Provide the [X, Y] coordinate of the cell's center where the given text is located.  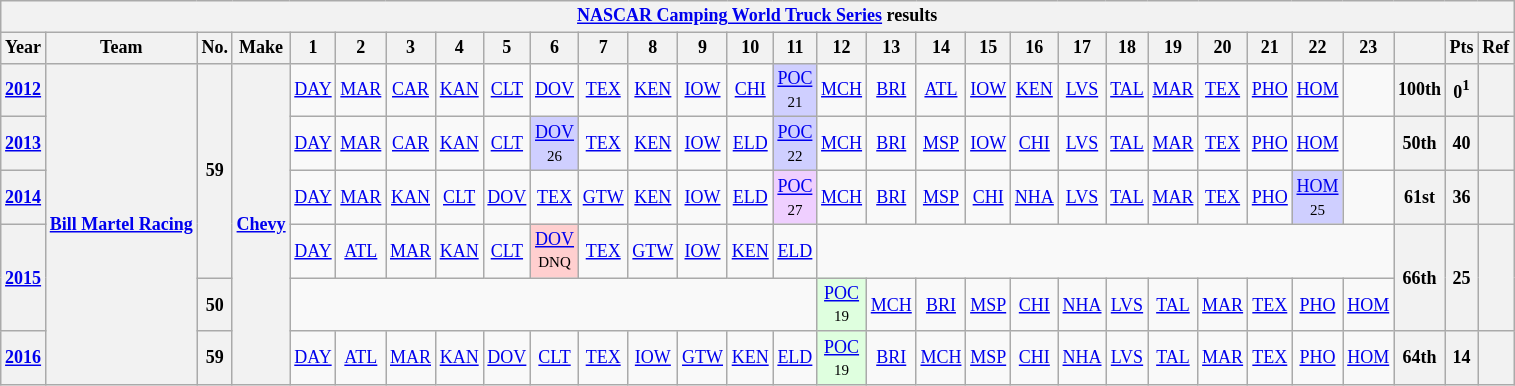
2014 [24, 197]
64th [1420, 358]
10 [750, 48]
2015 [24, 278]
Team [121, 48]
01 [1462, 90]
5 [507, 48]
9 [703, 48]
50 [214, 305]
No. [214, 48]
DOV26 [555, 144]
2016 [24, 358]
POC22 [795, 144]
Chevy [261, 224]
8 [653, 48]
4 [459, 48]
12 [842, 48]
11 [795, 48]
18 [1127, 48]
16 [1035, 48]
1 [313, 48]
Make [261, 48]
22 [1318, 48]
21 [1270, 48]
Ref [1496, 48]
36 [1462, 197]
Year [24, 48]
13 [891, 48]
Pts [1462, 48]
3 [411, 48]
Bill Martel Racing [121, 224]
15 [988, 48]
100th [1420, 90]
50th [1420, 144]
2012 [24, 90]
20 [1223, 48]
2013 [24, 144]
66th [1420, 278]
7 [603, 48]
NASCAR Camping World Truck Series results [758, 16]
POC21 [795, 90]
40 [1462, 144]
23 [1368, 48]
17 [1082, 48]
19 [1173, 48]
HOM25 [1318, 197]
DOVDNQ [555, 251]
2 [361, 48]
POC27 [795, 197]
6 [555, 48]
61st [1420, 197]
25 [1462, 278]
